Extract the [X, Y] coordinate from the center of the cell holding the provided text.  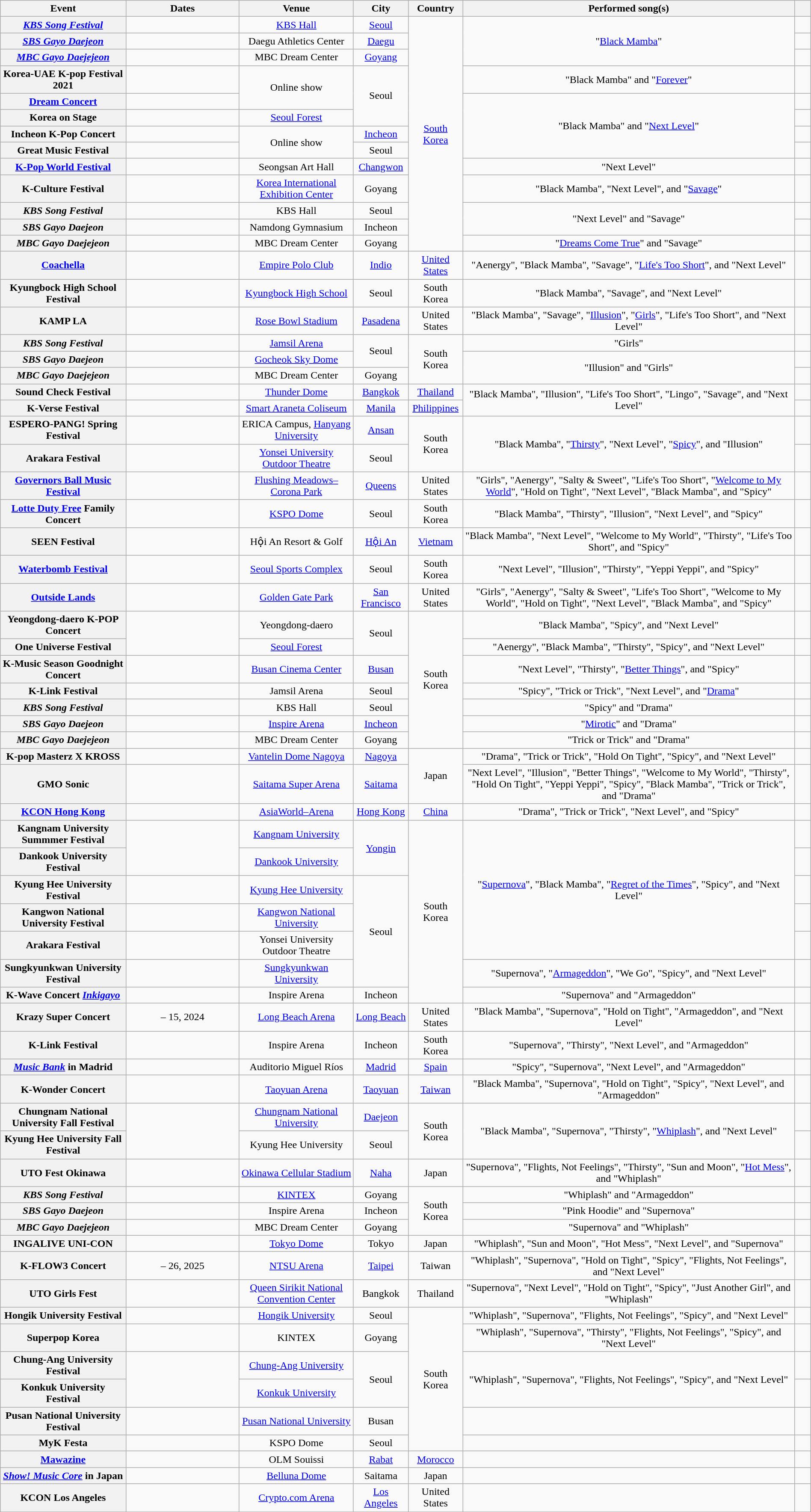
Chung-Ang University [296, 1365]
Pusan National University Festival [63, 1421]
"Black Mamba", "Supernova", "Hold on Tight", "Armageddon", and "Next Level" [629, 1017]
"Drama", "Trick or Trick", "Next Level", and "Spicy" [629, 812]
"Supernova", "Thirsty", "Next Level", and "Armageddon" [629, 1045]
"Whiplash", "Supernova", "Thirsty", "Flights, Not Feelings", "Spicy", and "Next Level" [629, 1337]
Taoyuan Arena [296, 1089]
Sungkyunkwan University Festival [63, 973]
Manila [381, 408]
UTO Fest Okinawa [63, 1173]
Vantelin Dome Nagoya [296, 756]
K-FLOW3 Concert [63, 1265]
Lotte Duty Free Family Concert [63, 513]
Coachella [63, 265]
KCON Hong Kong [63, 812]
"Mirotic" and "Drama" [629, 724]
Pusan National University [296, 1421]
Hội An Resort & Golf [296, 541]
ERICA Campus, Hanyang University [296, 430]
Konkuk University [296, 1394]
"Aenergy", "Black Mamba", "Savage", "Life's Too Short", and "Next Level" [629, 265]
Sound Check Festival [63, 392]
Morocco [435, 1459]
Kangwon National University [296, 917]
Vietnam [435, 541]
"Supernova", "Flights, Not Feelings", "Thirsty", "Sun and Moon", "Hot Mess", and "Whiplash" [629, 1173]
Taipei [381, 1265]
"Whiplash" and "Armageddon" [629, 1195]
Okinawa Cellular Stadium [296, 1173]
AsiaWorld–Arena [296, 812]
Indio [381, 265]
"Illusion" and "Girls" [629, 367]
KAMP LA [63, 321]
Kyung Hee University Fall Festival [63, 1145]
Konkuk University Festival [63, 1394]
"Black Mamba", "Next Level", and "Savage" [629, 188]
Korea-UAE K-pop Festival 2021 [63, 80]
"Trick or Trick" and "Drama" [629, 740]
Kangnam University [296, 834]
Empire Polo Club [296, 265]
"Next Level" [629, 166]
Crypto.com Arena [296, 1498]
Daegu Athletics Center [296, 41]
Great Music Festival [63, 150]
"Black Mamba", "Supernova", "Thirsty", "Whiplash", and "Next Level" [629, 1131]
OLM Souissi [296, 1459]
Kyung Hee University Festival [63, 890]
"Black Mamba", "Savage", "Illusion", "Girls", "Life's Too Short", and "Next Level" [629, 321]
Seongsan Art Hall [296, 166]
K-Wave Concert Inkigayo [63, 995]
"Whiplash", "Sun and Moon", "Hot Mess", "Next Level", and "Supernova" [629, 1243]
One Universe Festival [63, 647]
Busan Cinema Center [296, 669]
Waterbomb Festival [63, 569]
"Next Level" and "Savage" [629, 219]
Pasadena [381, 321]
Superpop Korea [63, 1337]
Event [63, 9]
"Supernova" and "Whiplash" [629, 1227]
"Drama", "Trick or Trick", "Hold On Tight", "Spicy", and "Next Level" [629, 756]
"Black Mamba", "Thirsty", "Next Level", "Spicy", and "Illusion" [629, 444]
– 15, 2024 [182, 1017]
Sungkyunkwan University [296, 973]
"Black Mamba", "Supernova", "Hold on Tight", "Spicy", "Next Level", and "Armageddon" [629, 1089]
Smart Araneta Coliseum [296, 408]
K-Verse Festival [63, 408]
Changwon [381, 166]
Dankook University [296, 861]
Daejeon [381, 1117]
China [435, 812]
Ansan [381, 430]
Auditorio Miguel Ríos [296, 1067]
Yeongdong-daero [296, 625]
Dates [182, 9]
K-Music Season Goodnight Concert [63, 669]
– 26, 2025 [182, 1265]
Seoul Sports Complex [296, 569]
Kangwon National University Festival [63, 917]
Chung-Ang University Festival [63, 1365]
"Next Level", "Illusion", "Thirsty", "Yeppi Yeppi", and "Spicy" [629, 569]
SEEN Festival [63, 541]
Namdong Gymnasium [296, 227]
Yongin [381, 848]
Long Beach Arena [296, 1017]
K-Wonder Concert [63, 1089]
Philippines [435, 408]
Chungnam National University Fall Festival [63, 1117]
Korea International Exhibition Center [296, 188]
Venue [296, 9]
"Aenergy", "Black Mamba", "Thirsty", "Spicy", and "Next Level" [629, 647]
K-Culture Festival [63, 188]
Country [435, 9]
Tokyo Dome [296, 1243]
"Pink Hoodie" and "Supernova" [629, 1211]
Korea on Stage [63, 118]
"Spicy" and "Drama" [629, 707]
Governors Ball Music Festival [63, 486]
Krazy Super Concert [63, 1017]
Saitama Super Arena [296, 784]
Hong Kong [381, 812]
"Next Level", "Thirsty", "Better Things", and "Spicy" [629, 669]
Flushing Meadows–Corona Park [296, 486]
Long Beach [381, 1017]
ESPERO-PANG! Spring Festival [63, 430]
KCON Los Angeles [63, 1498]
Spain [435, 1067]
Hội An [381, 541]
Chungnam National University [296, 1117]
K-pop Masterz X KROSS [63, 756]
Mawazine [63, 1459]
Outside Lands [63, 597]
Gocheok Sky Dome [296, 359]
Incheon K-Pop Concert [63, 134]
Belluna Dome [296, 1476]
"Supernova", "Armageddon", "We Go", "Spicy", and "Next Level" [629, 973]
"Black Mamba", "Thirsty", "Illusion", "Next Level", and "Spicy" [629, 513]
"Girls" [629, 343]
"Whiplash", "Supernova", "Hold on Tight", "Spicy", "Flights, Not Feelings", and "Next Level" [629, 1265]
City [381, 9]
"Black Mamba", "Illusion", "Life's Too Short", "Lingo", "Savage", and "Next Level" [629, 400]
NTSU Arena [296, 1265]
Thunder Dome [296, 392]
"Supernova", "Black Mamba", "Regret of the Times", "Spicy", and "Next Level" [629, 890]
K-Pop World Festival [63, 166]
"Dreams Come True" and "Savage" [629, 243]
Taoyuan [381, 1089]
San Francisco [381, 597]
"Black Mamba", "Next Level", "Welcome to My World", "Thirsty", "Life's Too Short", and "Spicy" [629, 541]
MyK Festa [63, 1443]
Kangnam University Summmer Festival [63, 834]
Yeongdong-daero K-POP Concert [63, 625]
Performed song(s) [629, 9]
Kyungbock High School Festival [63, 293]
"Black Mamba", "Spicy", and "Next Level" [629, 625]
Queen Sirikit National Convention Center [296, 1293]
"Black Mamba" [629, 41]
Show! Music Core in Japan [63, 1476]
Hongik University Festival [63, 1315]
"Black Mamba" and "Forever" [629, 80]
"Black Mamba" and "Next Level" [629, 126]
Tokyo [381, 1243]
Madrid [381, 1067]
Rabat [381, 1459]
"Supernova", "Next Level", "Hold on Tight", "Spicy", "Just Another Girl", and "Whiplash" [629, 1293]
Rose Bowl Stadium [296, 321]
Golden Gate Park [296, 597]
Hongik University [296, 1315]
"Supernova" and "Armageddon" [629, 995]
"Spicy", "Supernova", "Next Level", and "Armageddon" [629, 1067]
Nagoya [381, 756]
Daegu [381, 41]
Kyungbock High School [296, 293]
UTO Girls Fest [63, 1293]
Queens [381, 486]
Naha [381, 1173]
INGALIVE UNI-CON [63, 1243]
Los Angeles [381, 1498]
GMO Sonic [63, 784]
Dankook University Festival [63, 861]
Music Bank in Madrid [63, 1067]
"Black Mamba", "Savage", and "Next Level" [629, 293]
Dream Concert [63, 101]
"Spicy", "Trick or Trick", "Next Level", and "Drama" [629, 691]
